Return (x, y) of the center of cell containing provided text 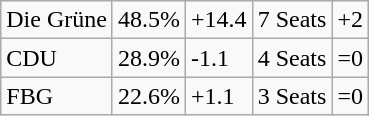
3 Seats (292, 96)
CDU (57, 58)
7 Seats (292, 20)
4 Seats (292, 58)
+1.1 (220, 96)
FBG (57, 96)
+2 (350, 20)
28.9% (148, 58)
-1.1 (220, 58)
+14.4 (220, 20)
Die Grüne (57, 20)
22.6% (148, 96)
48.5% (148, 20)
